Find where the given text appears and provide that cell's center as (x, y) coordinate. 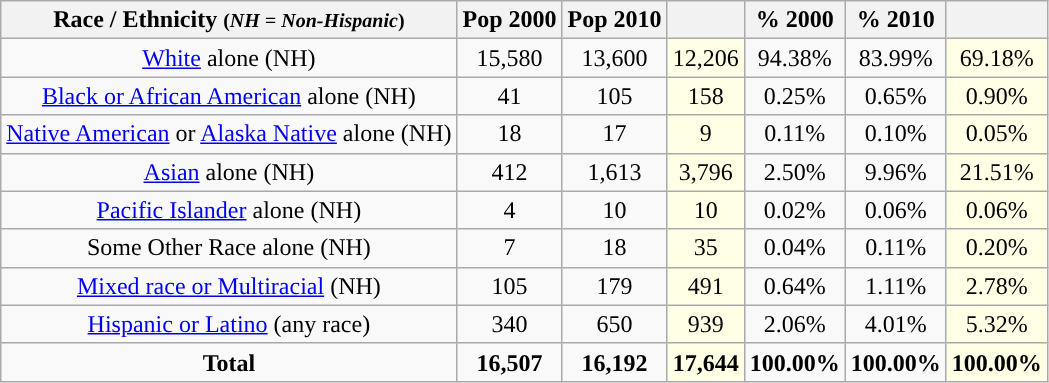
Hispanic or Latino (any race) (229, 324)
41 (510, 96)
83.99% (896, 58)
17 (614, 134)
158 (706, 96)
0.90% (996, 96)
4.01% (896, 324)
69.18% (996, 58)
Asian alone (NH) (229, 172)
12,206 (706, 58)
2.50% (794, 172)
17,644 (706, 362)
2.06% (794, 324)
15,580 (510, 58)
179 (614, 286)
4 (510, 210)
0.65% (896, 96)
Black or African American alone (NH) (229, 96)
412 (510, 172)
3,796 (706, 172)
9.96% (896, 172)
491 (706, 286)
16,507 (510, 362)
94.38% (794, 58)
Race / Ethnicity (NH = Non-Hispanic) (229, 20)
% 2000 (794, 20)
0.05% (996, 134)
5.32% (996, 324)
Some Other Race alone (NH) (229, 248)
13,600 (614, 58)
650 (614, 324)
0.25% (794, 96)
Native American or Alaska Native alone (NH) (229, 134)
1.11% (896, 286)
2.78% (996, 286)
340 (510, 324)
Total (229, 362)
Pop 2010 (614, 20)
21.51% (996, 172)
16,192 (614, 362)
7 (510, 248)
35 (706, 248)
0.10% (896, 134)
9 (706, 134)
0.02% (794, 210)
1,613 (614, 172)
0.20% (996, 248)
Mixed race or Multiracial (NH) (229, 286)
0.64% (794, 286)
0.04% (794, 248)
White alone (NH) (229, 58)
Pacific Islander alone (NH) (229, 210)
939 (706, 324)
Pop 2000 (510, 20)
% 2010 (896, 20)
